Extract the [X, Y] coordinate from the center of the cell holding the provided text.  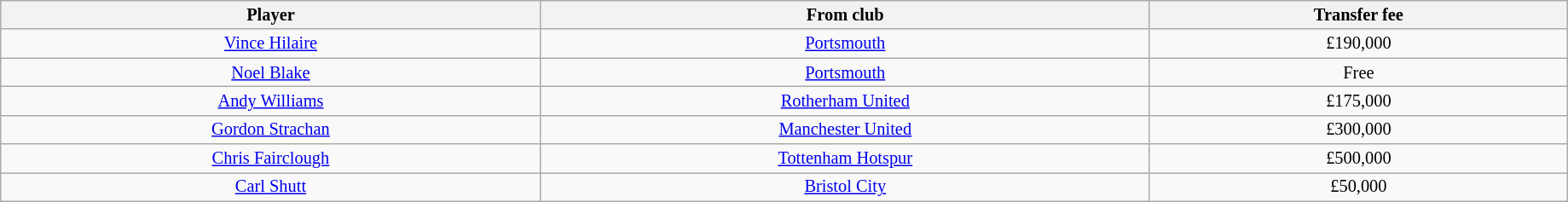
£500,000 [1358, 159]
Vince Hilaire [271, 43]
Carl Shutt [271, 187]
£190,000 [1358, 43]
From club [845, 14]
Player [271, 14]
Tottenham Hotspur [845, 159]
Free [1358, 72]
Gordon Strachan [271, 130]
Rotherham United [845, 101]
Manchester United [845, 130]
£175,000 [1358, 101]
Bristol City [845, 187]
Andy Williams [271, 101]
£50,000 [1358, 187]
Noel Blake [271, 72]
£300,000 [1358, 130]
Chris Fairclough [271, 159]
Transfer fee [1358, 14]
